Locate the cell with the specified text and output its (X, Y) center coordinate. 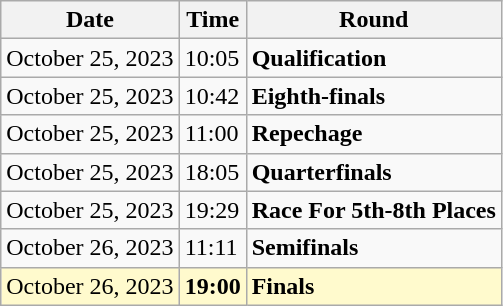
Time (212, 20)
19:00 (212, 286)
10:42 (212, 96)
10:05 (212, 58)
Quarterfinals (374, 172)
Eighth-finals (374, 96)
18:05 (212, 172)
11:11 (212, 248)
Date (90, 20)
Race For 5th-8th Places (374, 210)
19:29 (212, 210)
Finals (374, 286)
Round (374, 20)
Qualification (374, 58)
Repechage (374, 134)
11:00 (212, 134)
Semifinals (374, 248)
